Output the [X, Y] coordinate of the center of the cell containing the given text.  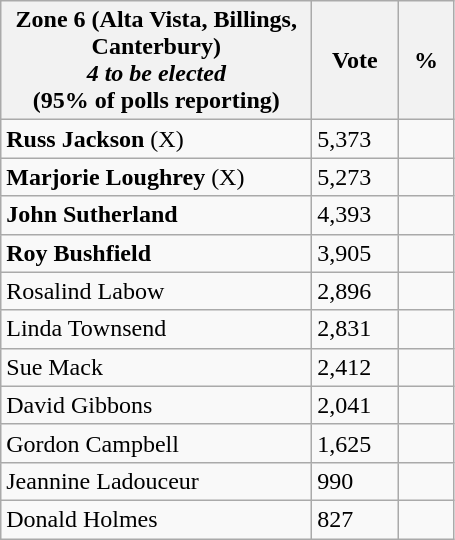
Roy Bushfield [156, 253]
Rosalind Labow [156, 291]
% [426, 60]
2,041 [355, 405]
Donald Holmes [156, 519]
Linda Townsend [156, 329]
Sue Mack [156, 367]
3,905 [355, 253]
Gordon Campbell [156, 443]
827 [355, 519]
Marjorie Loughrey (X) [156, 177]
Jeannine Ladouceur [156, 481]
990 [355, 481]
David Gibbons [156, 405]
John Sutherland [156, 215]
2,831 [355, 329]
5,273 [355, 177]
4,393 [355, 215]
2,412 [355, 367]
Zone 6 (Alta Vista, Billings, Canterbury) 4 to be elected (95% of polls reporting) [156, 60]
1,625 [355, 443]
Vote [355, 60]
Russ Jackson (X) [156, 139]
5,373 [355, 139]
2,896 [355, 291]
